Detect which cell encompasses the target text, then output its [x, y] center coordinate. 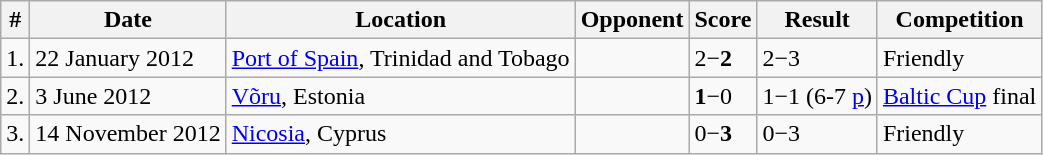
Date [128, 20]
Võru, Estonia [400, 96]
Competition [959, 20]
Score [723, 20]
3. [16, 134]
Result [818, 20]
2−2 [723, 58]
14 November 2012 [128, 134]
Location [400, 20]
Nicosia, Cyprus [400, 134]
Opponent [632, 20]
Port of Spain, Trinidad and Tobago [400, 58]
2. [16, 96]
1−0 [723, 96]
1−1 (6-7 p) [818, 96]
2−3 [818, 58]
3 June 2012 [128, 96]
1. [16, 58]
Baltic Cup final [959, 96]
22 January 2012 [128, 58]
# [16, 20]
